Search for the cell housing the specified text and yield its (x, y) center coordinate. 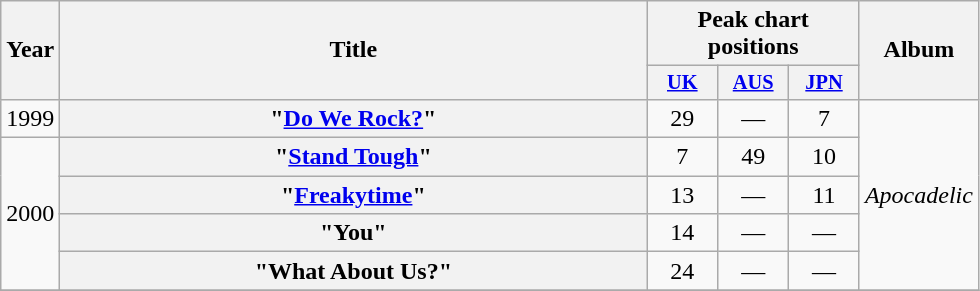
Peak chart positions (754, 34)
49 (754, 157)
29 (682, 118)
2000 (30, 214)
Apocadelic (918, 194)
Album (918, 50)
AUS (754, 83)
"Freakytime" (354, 195)
"Stand Tough" (354, 157)
11 (824, 195)
UK (682, 83)
24 (682, 271)
"What About Us?" (354, 271)
13 (682, 195)
Title (354, 50)
14 (682, 233)
Year (30, 50)
JPN (824, 83)
"You" (354, 233)
10 (824, 157)
"Do We Rock?" (354, 118)
1999 (30, 118)
